Capture the cell that displays the provided text and extract its [x, y] central coordinate. 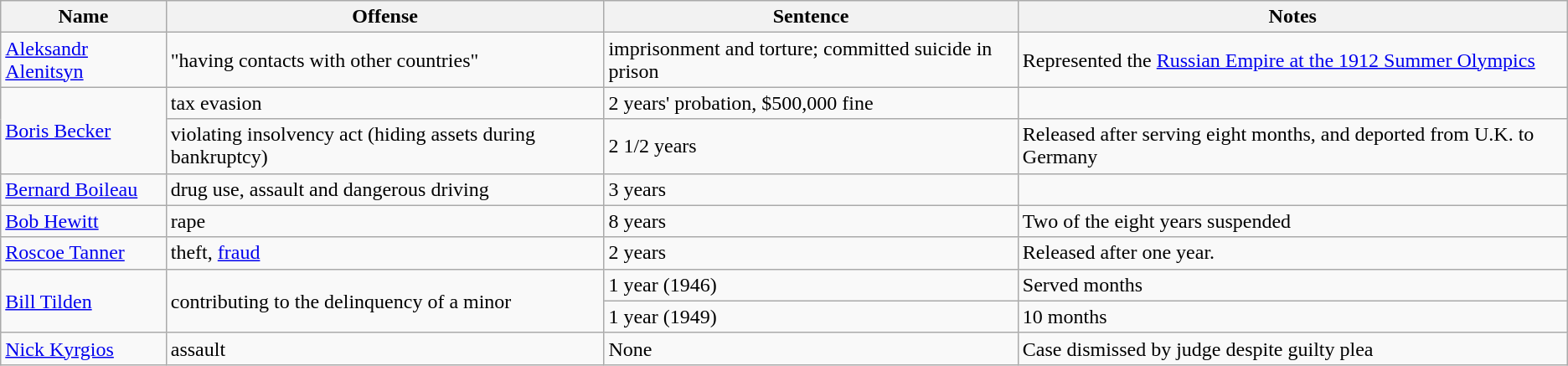
Aleksandr Alenitsyn [84, 60]
Bernard Boileau [84, 189]
"having contacts with other countries" [385, 60]
10 months [1292, 317]
Released after one year. [1292, 253]
2 years' probation, $500,000 fine [811, 103]
2 years [811, 253]
Nick Kyrgios [84, 348]
Served months [1292, 285]
Two of the eight years suspended [1292, 221]
1 year (1949) [811, 317]
Notes [1292, 17]
Case dismissed by judge despite guilty plea [1292, 348]
assault [385, 348]
tax evasion [385, 103]
violating insolvency act (hiding assets during bankruptcy) [385, 146]
drug use, assault and dangerous driving [385, 189]
Released after serving eight months, and deported from U.K. to Germany [1292, 146]
Name [84, 17]
2 1/2 years [811, 146]
None [811, 348]
Boris Becker [84, 131]
1 year (1946) [811, 285]
rape [385, 221]
8 years [811, 221]
Roscoe Tanner [84, 253]
theft, fraud [385, 253]
Represented the Russian Empire at the 1912 Summer Olympics [1292, 60]
contributing to the delinquency of a minor [385, 301]
Bob Hewitt [84, 221]
Bill Tilden [84, 301]
Sentence [811, 17]
3 years [811, 189]
imprisonment and torture; committed suicide in prison [811, 60]
Offense [385, 17]
